Detect which cell encompasses the target text, then output its (X, Y) center coordinate. 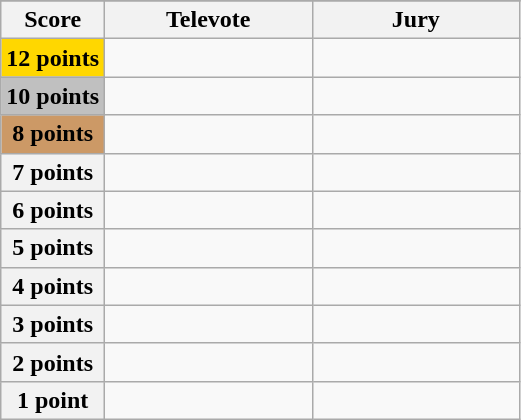
7 points (53, 172)
Score (53, 20)
4 points (53, 286)
12 points (53, 58)
10 points (53, 96)
Televote (209, 20)
5 points (53, 248)
6 points (53, 210)
3 points (53, 324)
8 points (53, 134)
2 points (53, 362)
1 point (53, 400)
Jury (416, 20)
